Output the (X, Y) coordinate of the center of the cell containing the given text.  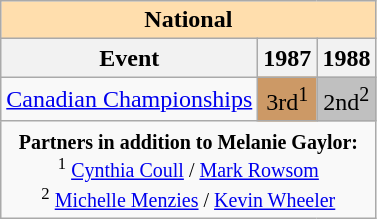
3rd1 (288, 100)
1987 (288, 58)
2nd2 (346, 100)
1988 (346, 58)
National (188, 20)
Canadian Championships (130, 100)
Partners in addition to Melanie Gaylor: 1 Cynthia Coull / Mark Rowsom 2 Michelle Menzies / Kevin Wheeler (188, 169)
Event (130, 58)
